Scan for the cell matching the given text and deliver its (X, Y) coordinate at center. 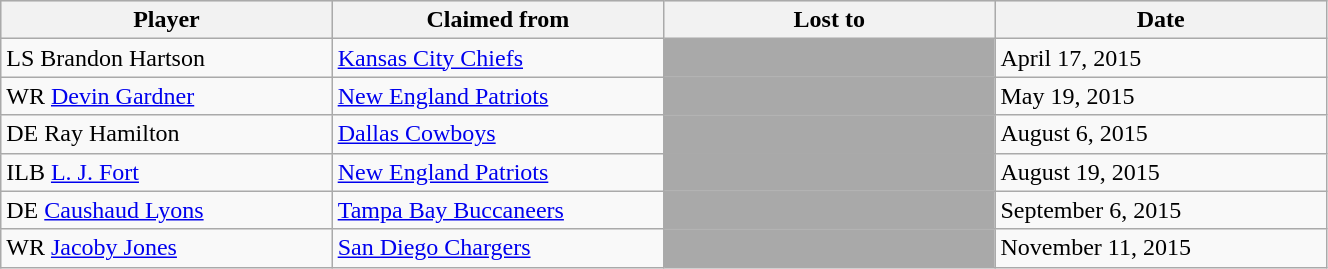
November 11, 2015 (1160, 248)
WR Devin Gardner (166, 96)
August 19, 2015 (1160, 172)
DE Ray Hamilton (166, 134)
Tampa Bay Buccaneers (498, 210)
Kansas City Chiefs (498, 58)
Player (166, 20)
LS Brandon Hartson (166, 58)
September 6, 2015 (1160, 210)
May 19, 2015 (1160, 96)
WR Jacoby Jones (166, 248)
April 17, 2015 (1160, 58)
Dallas Cowboys (498, 134)
Lost to (830, 20)
San Diego Chargers (498, 248)
August 6, 2015 (1160, 134)
Date (1160, 20)
ILB L. J. Fort (166, 172)
Claimed from (498, 20)
DE Caushaud Lyons (166, 210)
